Determine the (X, Y) coordinate at the center of the cell enclosing the given text.  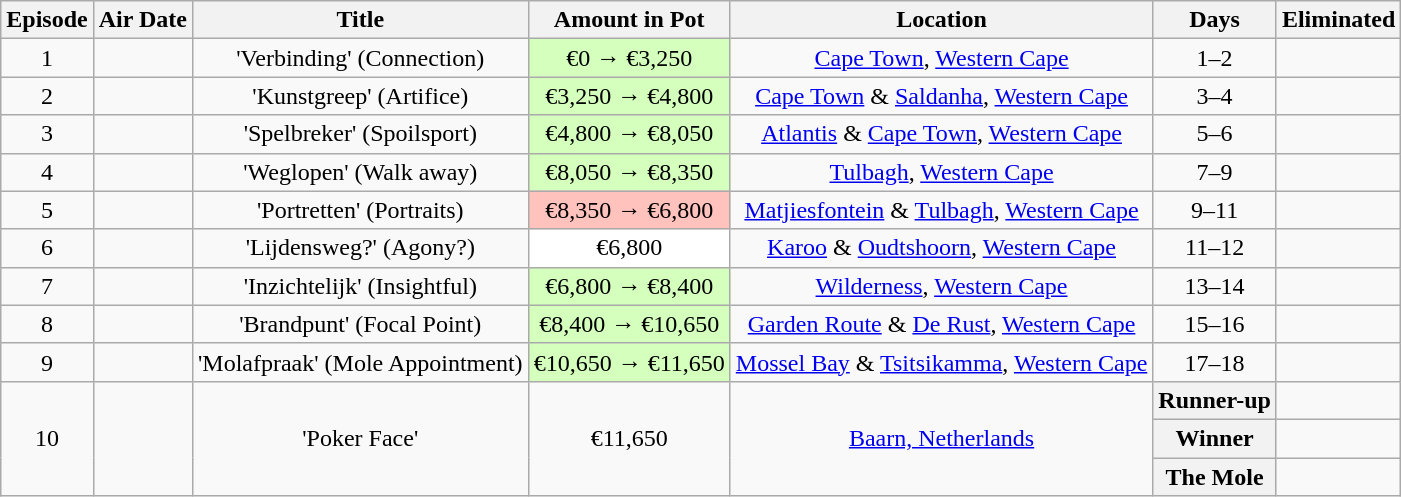
2 (47, 96)
'Verbinding' (Connection) (360, 58)
'Inzichtelijk' (Insightful) (360, 286)
€10,650 → €11,650 (629, 362)
Cape Town, Western Cape (942, 58)
Karoo & Oudtshoorn, Western Cape (942, 248)
1 (47, 58)
11–12 (1215, 248)
6 (47, 248)
'Portretten' (Portraits) (360, 210)
'Brandpunt' (Focal Point) (360, 324)
17–18 (1215, 362)
€8,350 → €6,800 (629, 210)
€8,050 → €8,350 (629, 172)
Tulbagh, Western Cape (942, 172)
Location (942, 20)
€11,650 (629, 438)
'Weglopen' (Walk away) (360, 172)
Days (1215, 20)
€4,800 → €8,050 (629, 134)
5–6 (1215, 134)
8 (47, 324)
'Poker Face' (360, 438)
€6,800 → €8,400 (629, 286)
9 (47, 362)
€3,250 → €4,800 (629, 96)
€8,400 → €10,650 (629, 324)
Title (360, 20)
Matjiesfontein & Tulbagh, Western Cape (942, 210)
'Lijdensweg?' (Agony?) (360, 248)
'Kunstgreep' (Artifice) (360, 96)
15–16 (1215, 324)
'Spelbreker' (Spoilsport) (360, 134)
7 (47, 286)
4 (47, 172)
Baarn, Netherlands (942, 438)
Cape Town & Saldanha, Western Cape (942, 96)
Atlantis & Cape Town, Western Cape (942, 134)
Eliminated (1338, 20)
1–2 (1215, 58)
Winner (1215, 438)
€0 → €3,250 (629, 58)
7–9 (1215, 172)
Garden Route & De Rust, Western Cape (942, 324)
5 (47, 210)
'Molafpraak' (Mole Appointment) (360, 362)
9–11 (1215, 210)
Air Date (142, 20)
Runner-up (1215, 400)
Mossel Bay & Tsitsikamma, Western Cape (942, 362)
Amount in Pot (629, 20)
Wilderness, Western Cape (942, 286)
3 (47, 134)
3–4 (1215, 96)
The Mole (1215, 477)
13–14 (1215, 286)
€6,800 (629, 248)
Episode (47, 20)
10 (47, 438)
